Detect which cell encompasses the target text, then output its [X, Y] center coordinate. 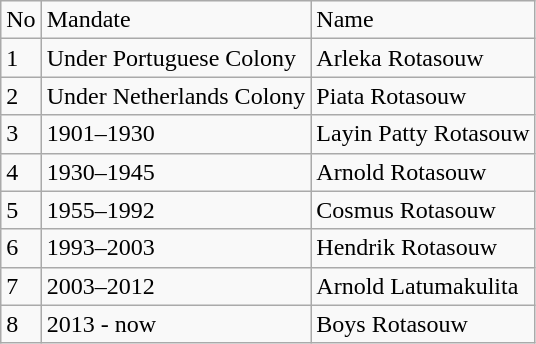
Piata Rotasouw [423, 96]
2013 - now [176, 324]
1930–1945 [176, 172]
Under Netherlands Colony [176, 96]
2 [21, 96]
4 [21, 172]
1993–2003 [176, 248]
5 [21, 210]
Arnold Rotasouw [423, 172]
1901–1930 [176, 134]
8 [21, 324]
Hendrik Rotasouw [423, 248]
Arleka Rotasouw [423, 58]
Mandate [176, 20]
7 [21, 286]
Cosmus Rotasouw [423, 210]
6 [21, 248]
1955–1992 [176, 210]
No [21, 20]
3 [21, 134]
Arnold Latumakulita [423, 286]
Under Portuguese Colony [176, 58]
Name [423, 20]
Boys Rotasouw [423, 324]
Layin Patty Rotasouw [423, 134]
1 [21, 58]
2003–2012 [176, 286]
